Provide the (X, Y) coordinate of the cell's center where the given text is located.  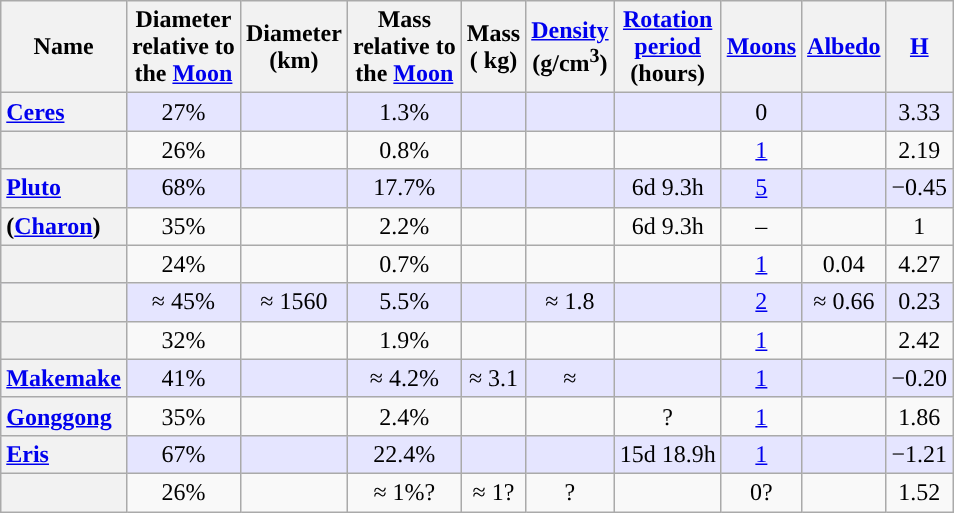
−0.45 (920, 188)
Ceres (64, 112)
Gonggong (64, 416)
1.86 (920, 416)
2 (761, 302)
0.23 (920, 302)
≈ 4.2% (404, 378)
Eris (64, 454)
0.7% (404, 264)
≈ 0.66 (844, 302)
32% (183, 340)
−0.20 (920, 378)
Rotation period (hours) (668, 47)
Density (g/cm3) (570, 47)
41% (183, 378)
1.3% (404, 112)
Moons (761, 47)
22.4% (404, 454)
2.2% (404, 226)
Diameter (km) (294, 47)
≈ 1.8 (570, 302)
−1.21 (920, 454)
Diameter relative to the Moon (183, 47)
Pluto (64, 188)
(Charon) (64, 226)
17.7% (404, 188)
67% (183, 454)
≈ 1%? (404, 492)
15d 18.9h (668, 454)
0? (761, 492)
Makemake (64, 378)
27% (183, 112)
≈ 3.1 (493, 378)
≈ (570, 378)
2.19 (920, 150)
H (920, 47)
≈ 1? (493, 492)
Mass relative to the Moon (404, 47)
Name (64, 47)
5 (761, 188)
3.33 (920, 112)
1.9% (404, 340)
2.4% (404, 416)
≈ 45% (183, 302)
1.52 (920, 492)
0.8% (404, 150)
24% (183, 264)
68% (183, 188)
5.5% (404, 302)
0.04 (844, 264)
Albedo (844, 47)
– (761, 226)
2.42 (920, 340)
4.27 (920, 264)
0 (761, 112)
Mass ( kg) (493, 47)
≈ 1560 (294, 302)
